Identify which cell holds the provided text, then report its [X, Y] central coordinate. 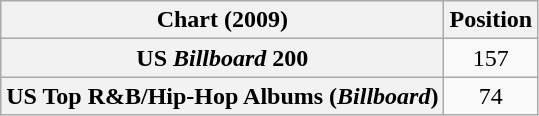
US Top R&B/Hip-Hop Albums (Billboard) [222, 96]
US Billboard 200 [222, 58]
74 [491, 96]
Position [491, 20]
Chart (2009) [222, 20]
157 [491, 58]
